Return [x, y] of the center of cell containing provided text 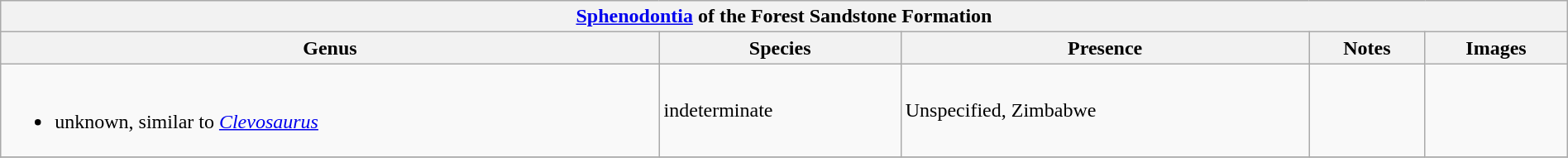
Species [780, 48]
Images [1496, 48]
Genus [330, 48]
indeterminate [780, 111]
unknown, similar to Clevosaurus [330, 111]
Sphenodontia of the Forest Sandstone Formation [784, 17]
Notes [1367, 48]
Presence [1105, 48]
Unspecified, Zimbabwe [1105, 111]
